Scan for the cell matching the given text and deliver its (X, Y) coordinate at center. 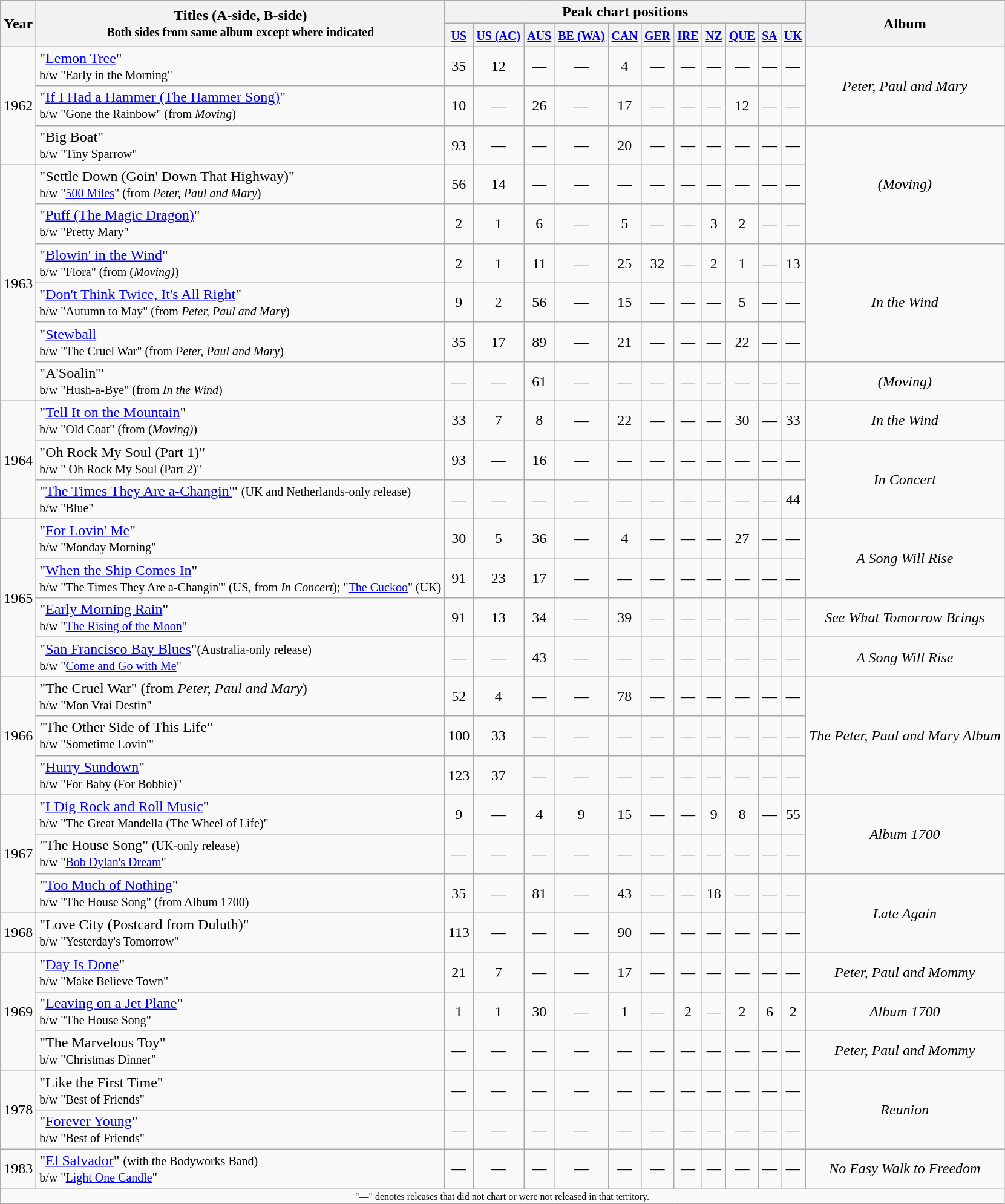
"A'Soalin'"b/w "Hush-a-Bye" (from In the Wind) (241, 381)
123 (459, 775)
14 (499, 184)
CAN (624, 35)
"Hurry Sundown"b/w "For Baby (For Bobbie)" (241, 775)
25 (624, 263)
"—" denotes releases that did not chart or were not released in that territory. (502, 1196)
32 (657, 263)
3 (714, 224)
"Don't Think Twice, It's All Right"b/w "Autumn to May" (from Peter, Paul and Mary) (241, 303)
23 (499, 579)
Album (905, 24)
"Leaving on a Jet Plane"b/w "The House Song" (241, 1011)
"San Francisco Bay Blues"(Australia-only release)b/w "Come and Go with Me" (241, 657)
44 (793, 500)
"Puff (The Magic Dragon)"b/w "Pretty Mary" (241, 224)
81 (540, 893)
"El Salvador" (with the Bodyworks Band)b/w "Light One Candle" (241, 1169)
See What Tomorrow Brings (905, 617)
89 (540, 341)
100 (459, 736)
AUS (540, 35)
Peak chart positions (626, 12)
61 (540, 381)
"Big Boat"b/w "Tiny Sparrow" (241, 145)
"Blowin' in the Wind"b/w "Flora" (from (Moving)) (241, 263)
GER (657, 35)
"The Other Side of This Life"b/w "Sometime Lovin'" (241, 736)
"When the Ship Comes In"b/w "The Times They Are a-Changin'" (US, from In Concert); "The Cuckoo" (UK) (241, 579)
QUE (742, 35)
Reunion (905, 1110)
"If I Had a Hammer (The Hammer Song)"b/w "Gone the Rainbow" (from Moving) (241, 105)
"Settle Down (Goin' Down That Highway)"b/w "500 Miles" (from Peter, Paul and Mary) (241, 184)
US (AC) (499, 35)
US (459, 35)
20 (624, 145)
"Like the First Time"b/w "Best of Friends" (241, 1090)
27 (742, 539)
1964 (18, 460)
"Early Morning Rain"b/w "The Rising of the Moon" (241, 617)
10 (459, 105)
NZ (714, 35)
In Concert (905, 480)
78 (624, 696)
"Forever Young"b/w "Best of Friends" (241, 1130)
Year (18, 24)
Titles (A-side, B-side)Both sides from same album except where indicated (241, 24)
36 (540, 539)
1967 (18, 854)
39 (624, 617)
SA (770, 35)
1983 (18, 1169)
"The Marvelous Toy"b/w "Christmas Dinner" (241, 1051)
BE (WA) (581, 35)
1966 (18, 736)
"The Cruel War" (from Peter, Paul and Mary) b/w "Mon Vrai Destin" (241, 696)
UK (793, 35)
113 (459, 932)
"Stewballb/w "The Cruel War" (from Peter, Paul and Mary) (241, 341)
55 (793, 815)
1962 (18, 105)
"I Dig Rock and Roll Music"b/w "The Great Mandella (The Wheel of Life)" (241, 815)
"Love City (Postcard from Duluth)"b/w "Yesterday's Tomorrow" (241, 932)
52 (459, 696)
16 (540, 460)
34 (540, 617)
26 (540, 105)
"Day Is Done"b/w "Make Believe Town" (241, 972)
No Easy Walk to Freedom (905, 1169)
"Lemon Tree"b/w "Early in the Morning" (241, 67)
"The Times They Are a-Changin'" (UK and Netherlands-only release)b/w "Blue" (241, 500)
"For Lovin' Me"b/w "Monday Morning" (241, 539)
"Tell It on the Mountain"b/w "Old Coat" (from (Moving)) (241, 420)
"The House Song" (UK-only release)b/w "Bob Dylan's Dream" (241, 854)
The Peter, Paul and Mary Album (905, 736)
Peter, Paul and Mary (905, 86)
1968 (18, 932)
1969 (18, 1011)
1978 (18, 1110)
1965 (18, 598)
IRE (689, 35)
11 (540, 263)
37 (499, 775)
"Oh Rock My Soul (Part 1)"b/w " Oh Rock My Soul (Part 2)" (241, 460)
"Too Much of Nothing"b/w "The House Song" (from Album 1700) (241, 893)
Late Again (905, 913)
1963 (18, 283)
90 (624, 932)
18 (714, 893)
